Determine the [X, Y] coordinate at the center of the cell enclosing the given text.  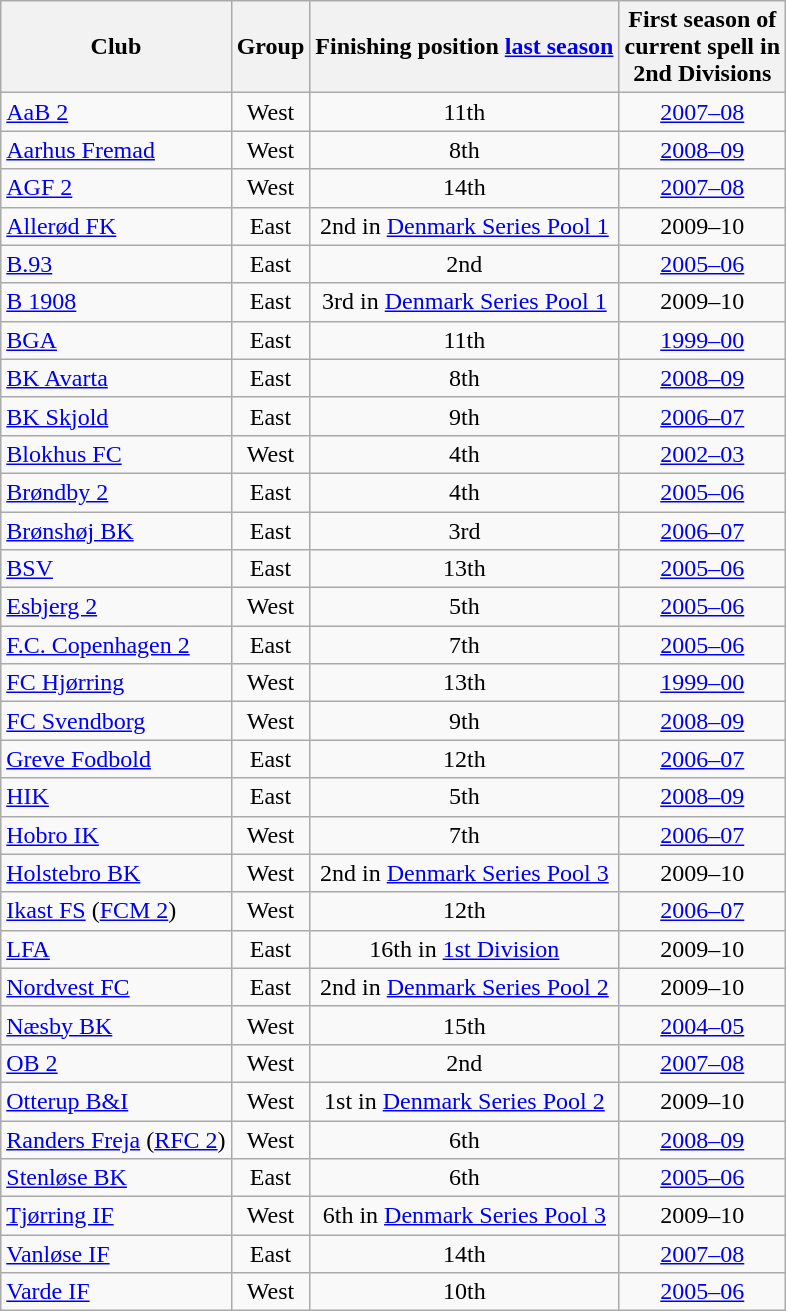
2002–03 [702, 454]
LFA [116, 949]
2nd in Denmark Series Pool 1 [464, 226]
2004–05 [702, 1025]
Blokhus FC [116, 454]
3rd [464, 531]
Næsby BK [116, 1025]
BK Skjold [116, 416]
BK Avarta [116, 378]
F.C. Copenhagen 2 [116, 645]
B 1908 [116, 302]
BSV [116, 569]
Allerød FK [116, 226]
AaB 2 [116, 112]
HIK [116, 797]
Nordvest FC [116, 987]
1st in Denmark Series Pool 2 [464, 1101]
AGF 2 [116, 188]
OB 2 [116, 1063]
3rd in Denmark Series Pool 1 [464, 302]
BGA [116, 340]
Hobro IK [116, 835]
Varde IF [116, 1292]
Club [116, 47]
Tjørring IF [116, 1216]
Vanløse IF [116, 1254]
Group [270, 47]
10th [464, 1292]
Otterup B&I [116, 1101]
Stenløse BK [116, 1178]
2nd in Denmark Series Pool 2 [464, 987]
Esbjerg 2 [116, 607]
Aarhus Fremad [116, 150]
15th [464, 1025]
6th in Denmark Series Pool 3 [464, 1216]
Greve Fodbold [116, 759]
Randers Freja (RFC 2) [116, 1139]
FC Hjørring [116, 683]
Finishing position last season [464, 47]
FC Svendborg [116, 721]
Brønshøj BK [116, 531]
2nd in Denmark Series Pool 3 [464, 873]
Holstebro BK [116, 873]
16th in 1st Division [464, 949]
B.93 [116, 264]
Ikast FS (FCM 2) [116, 911]
First season ofcurrent spell in2nd Divisions [702, 47]
Brøndby 2 [116, 492]
